Locate the cell with the specified text and output its [X, Y] center coordinate. 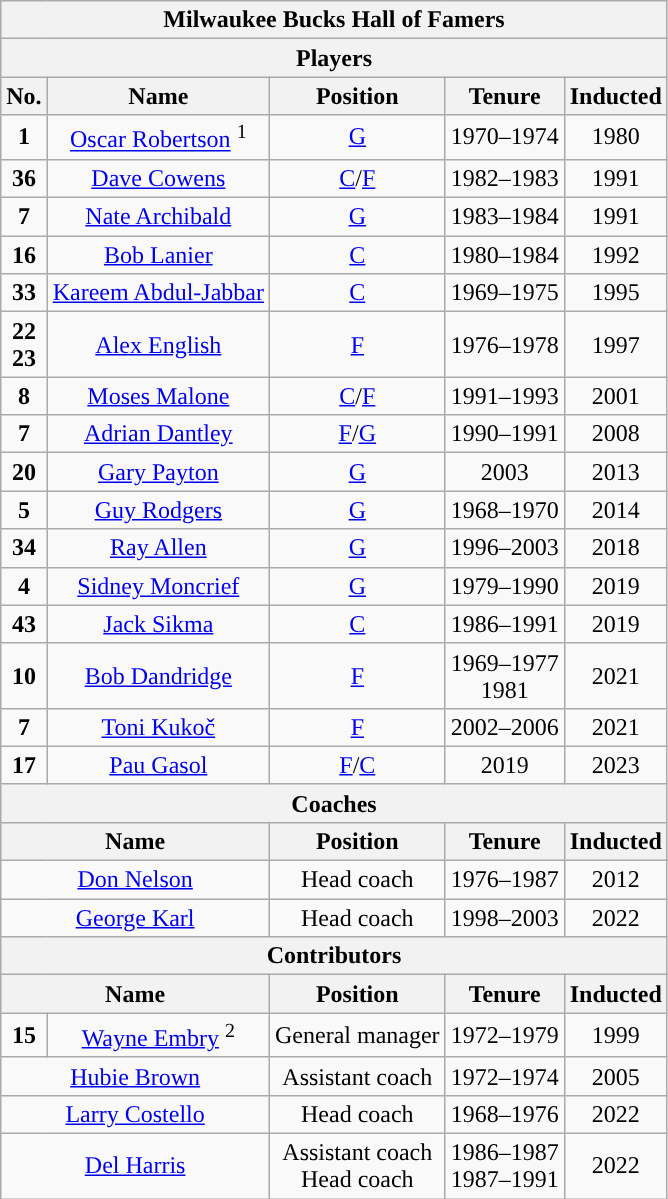
10 [24, 676]
1980–1984 [504, 255]
2003 [504, 472]
43 [24, 624]
20 [24, 472]
2002–2006 [504, 727]
Toni Kukoč [158, 727]
Wayne Embry 2 [158, 1036]
Hubie Brown [136, 1076]
5 [24, 510]
34 [24, 548]
1976–1987 [504, 880]
2013 [616, 472]
1968–1970 [504, 510]
Guy Rodgers [158, 510]
16 [24, 255]
1976–1978 [504, 344]
Milwaukee Bucks Hall of Famers [334, 20]
15 [24, 1036]
2023 [616, 765]
1982–1983 [504, 178]
1979–1990 [504, 586]
36 [24, 178]
Del Harris [136, 1166]
1972–1979 [504, 1036]
Oscar Robertson 1 [158, 138]
2005 [616, 1076]
Bob Dandridge [158, 676]
1980 [616, 138]
Alex English [158, 344]
F/G [357, 434]
Ray Allen [158, 548]
17 [24, 765]
2223 [24, 344]
Bob Lanier [158, 255]
F/C [357, 765]
1969–19771981 [504, 676]
Assistant coach [357, 1076]
Kareem Abdul-Jabbar [158, 293]
1986–1991 [504, 624]
1970–1974 [504, 138]
1997 [616, 344]
1999 [616, 1036]
8 [24, 396]
Moses Malone [158, 396]
Gary Payton [158, 472]
4 [24, 586]
Don Nelson [136, 880]
No. [24, 96]
2012 [616, 880]
2008 [616, 434]
1998–2003 [504, 918]
Players [334, 58]
1996–2003 [504, 548]
Contributors [334, 956]
2018 [616, 548]
33 [24, 293]
Nate Archibald [158, 217]
1972–1974 [504, 1076]
George Karl [136, 918]
1991–1993 [504, 396]
1968–1976 [504, 1114]
Sidney Moncrief [158, 586]
Dave Cowens [158, 178]
Assistant coachHead coach [357, 1166]
Larry Costello [136, 1114]
1986–19871987–1991 [504, 1166]
Pau Gasol [158, 765]
1969–1975 [504, 293]
2014 [616, 510]
Adrian Dantley [158, 434]
1995 [616, 293]
1990–1991 [504, 434]
2001 [616, 396]
General manager [357, 1036]
1992 [616, 255]
Coaches [334, 803]
Jack Sikma [158, 624]
1 [24, 138]
1983–1984 [504, 217]
